Return [X, Y] of the center of cell containing provided text 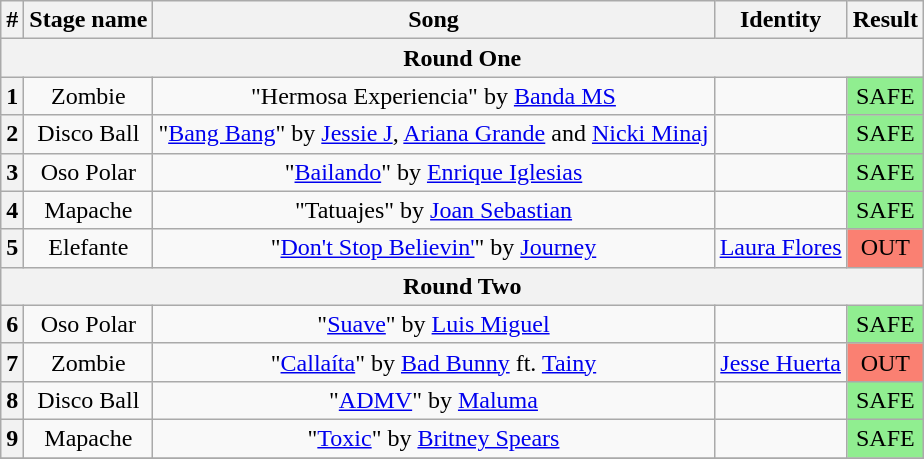
3 [12, 172]
7 [12, 362]
"Callaíta" by Bad Bunny ft. Tainy [434, 362]
"Tatuajes" by Joan Sebastian [434, 210]
"ADMV" by Maluma [434, 400]
"Suave" by Luis Miguel [434, 324]
8 [12, 400]
"Bailando" by Enrique Iglesias [434, 172]
5 [12, 248]
1 [12, 96]
# [12, 20]
"Toxic" by Britney Spears [434, 438]
"Don't Stop Believin'" by Journey [434, 248]
Result [885, 20]
Song [434, 20]
6 [12, 324]
2 [12, 134]
4 [12, 210]
Identity [780, 20]
Elefante [88, 248]
"Hermosa Experiencia" by Banda MS [434, 96]
Round One [462, 58]
Jesse Huerta [780, 362]
Stage name [88, 20]
Laura Flores [780, 248]
"Bang Bang" by Jessie J, Ariana Grande and Nicki Minaj [434, 134]
Round Two [462, 286]
9 [12, 438]
